For the text-containing cell, return its midpoint in (x, y) coordinate format. 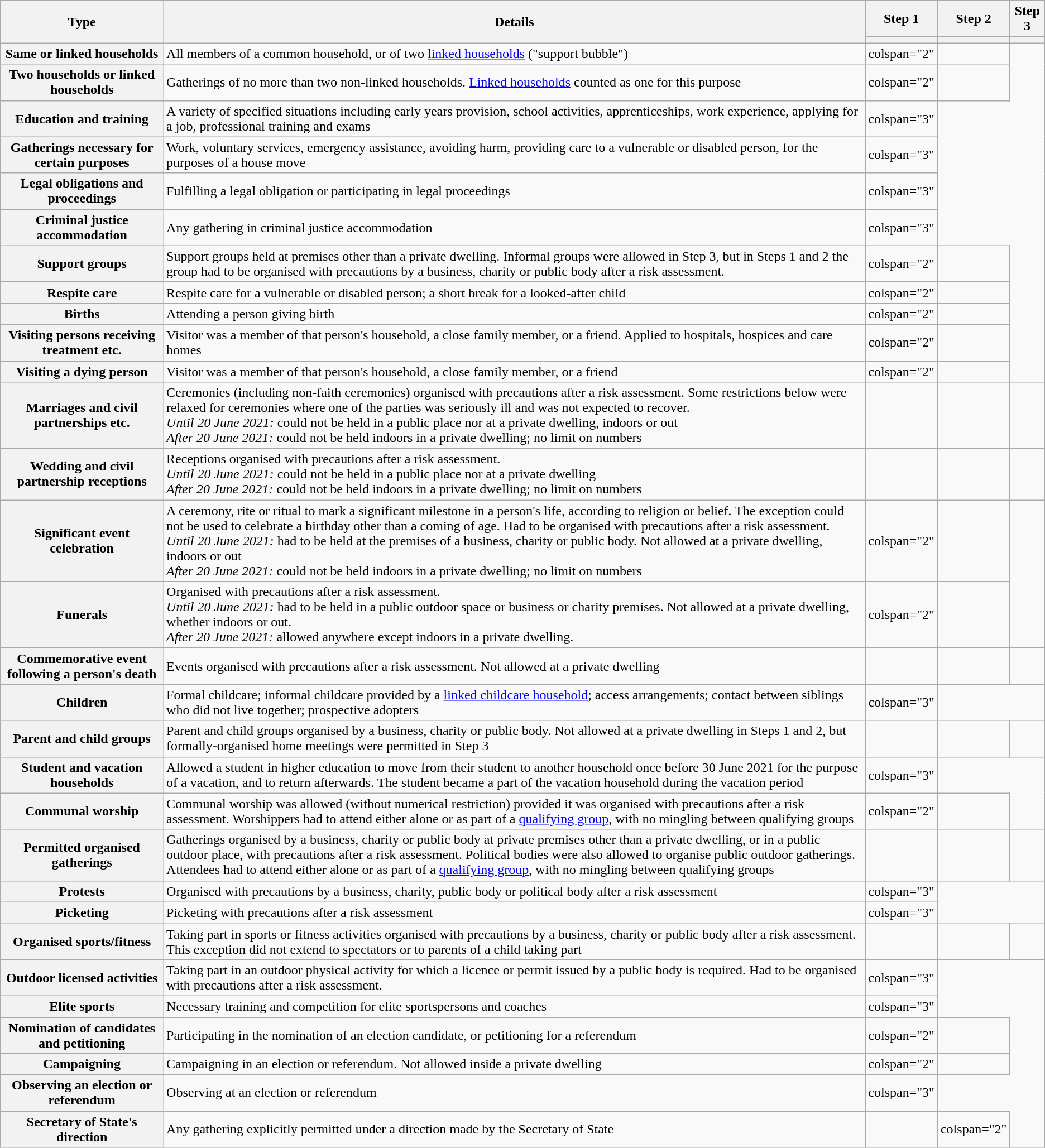
Commemorative event following a person's death (82, 666)
Two households or linked households (82, 83)
Step 3 (1027, 19)
Significant event celebration (82, 541)
Visiting persons receiving treatment etc. (82, 343)
Events organised with precautions after a risk assessment. Not allowed at a private dwelling (515, 666)
Visiting a dying person (82, 371)
Respite care for a vulnerable or disabled person; a short break for a looked-after child (515, 292)
Participating in the nomination of an election candidate, or petitioning for a referendum (515, 1035)
Permitted organised gatherings (82, 855)
Nomination of candidates and petitioning (82, 1035)
Communal worship (82, 811)
Gatherings of no more than two non-linked households. Linked households counted as one for this purpose (515, 83)
Step 1 (902, 19)
Observing an election or referendum (82, 1093)
Legal obligations and proceedings (82, 191)
Necessary training and competition for elite sportspersons and coaches (515, 1006)
Secretary of State's direction (82, 1130)
Criminal justice accommodation (82, 228)
Type (82, 22)
Births (82, 314)
Same or linked households (82, 54)
Picketing (82, 912)
Visitor was a member of that person's household, a close family member, or a friend. Applied to hospitals, hospices and care homes (515, 343)
Education and training (82, 118)
Details (515, 22)
Student and vacation households (82, 775)
Parent and child groups (82, 739)
Protests (82, 891)
Funerals (82, 615)
Campaigning in an election or referendum. Not allowed inside a private dwelling (515, 1064)
Work, voluntary services, emergency assistance, avoiding harm, providing care to a vulnerable or disabled person, for the purposes of a house move (515, 155)
Any gathering in criminal justice accommodation (515, 228)
Any gathering explicitly permitted under a direction made by the Secretary of State (515, 1130)
Step 2 (974, 19)
Organised with precautions by a business, charity, public body or political body after a risk assessment (515, 891)
Outdoor licensed activities (82, 978)
Respite care (82, 292)
Gatherings necessary for certain purposes (82, 155)
Visitor was a member of that person's household, a close family member, or a friend (515, 371)
All members of a common household, or of two linked households ("support bubble") (515, 54)
Campaigning (82, 1064)
Support groups (82, 263)
Fulfilling a legal obligation or participating in legal proceedings (515, 191)
Wedding and civil partnership receptions (82, 474)
Elite sports (82, 1006)
Organised sports/fitness (82, 941)
Observing at an election or referendum (515, 1093)
Picketing with precautions after a risk assessment (515, 912)
Marriages and civil partnerships etc. (82, 415)
Children (82, 702)
Attending a person giving birth (515, 314)
